From the cell containing the given text, extract its center point as (x, y) coordinate. 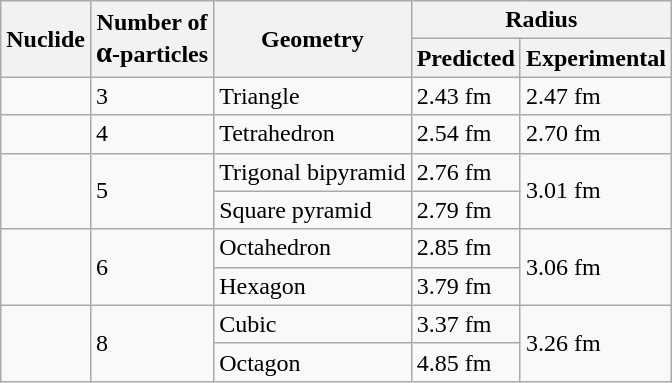
4.85 fm (466, 362)
Number ofα-particles (152, 39)
6 (152, 267)
Octahedron (313, 248)
Geometry (313, 39)
2.54 fm (466, 134)
2.76 fm (466, 172)
Octagon (313, 362)
Tetrahedron (313, 134)
5 (152, 191)
3.37 fm (466, 324)
Radius (541, 20)
2.79 fm (466, 210)
3.79 fm (466, 286)
Experimental (596, 58)
3.26 fm (596, 343)
Predicted (466, 58)
3.06 fm (596, 267)
Trigonal bipyramid (313, 172)
Hexagon (313, 286)
2.70 fm (596, 134)
Nuclide (46, 39)
Triangle (313, 96)
2.47 fm (596, 96)
8 (152, 343)
Square pyramid (313, 210)
4 (152, 134)
2.43 fm (466, 96)
3 (152, 96)
3.01 fm (596, 191)
Cubic (313, 324)
2.85 fm (466, 248)
